Determine the [X, Y] coordinate at the center of the cell enclosing the given text.  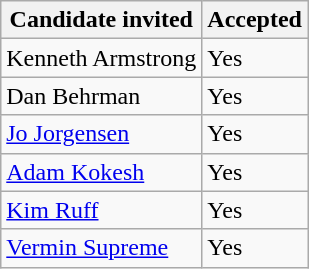
Dan Behrman [102, 96]
Kenneth Armstrong [102, 58]
Accepted [255, 20]
Jo Jorgensen [102, 134]
Vermin Supreme [102, 248]
Kim Ruff [102, 210]
Candidate invited [102, 20]
Adam Kokesh [102, 172]
